Return the (X, Y) coordinate for the center point of the cell that contains the specified text.  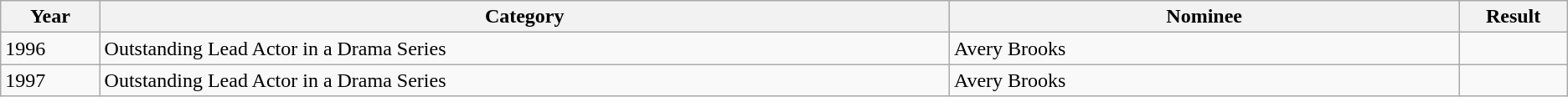
1997 (50, 80)
Year (50, 17)
Category (524, 17)
1996 (50, 48)
Result (1513, 17)
Nominee (1204, 17)
